Extract the [X, Y] coordinate from the center of the cell holding the provided text.  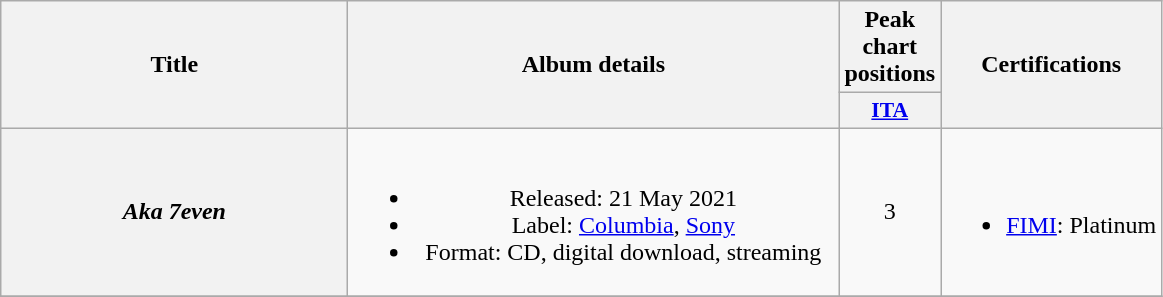
Album details [594, 65]
Certifications [1052, 65]
Title [174, 65]
ITA [890, 111]
3 [890, 212]
Aka 7even [174, 212]
FIMI: Platinum [1052, 212]
Peak chart positions [890, 47]
Released: 21 May 2021Label: Columbia, SonyFormat: CD, digital download, streaming [594, 212]
